Detect which cell encompasses the target text, then output its (X, Y) center coordinate. 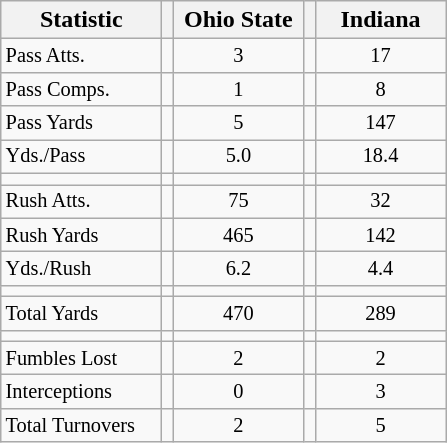
5.0 (238, 157)
17 (380, 56)
Interceptions (82, 392)
18.4 (380, 157)
Total Yards (82, 314)
1 (238, 89)
Pass Comps. (82, 89)
465 (238, 235)
Rush Yards (82, 235)
4.4 (380, 269)
75 (238, 201)
Rush Atts. (82, 201)
Statistic (82, 20)
142 (380, 235)
Indiana (380, 20)
470 (238, 314)
8 (380, 89)
0 (238, 392)
Fumbles Lost (82, 358)
147 (380, 123)
Yds./Pass (82, 157)
Total Turnovers (82, 426)
32 (380, 201)
Ohio State (238, 20)
Pass Atts. (82, 56)
Pass Yards (82, 123)
6.2 (238, 269)
Yds./Rush (82, 269)
289 (380, 314)
